Determine the (X, Y) coordinate at the center of the cell enclosing the given text.  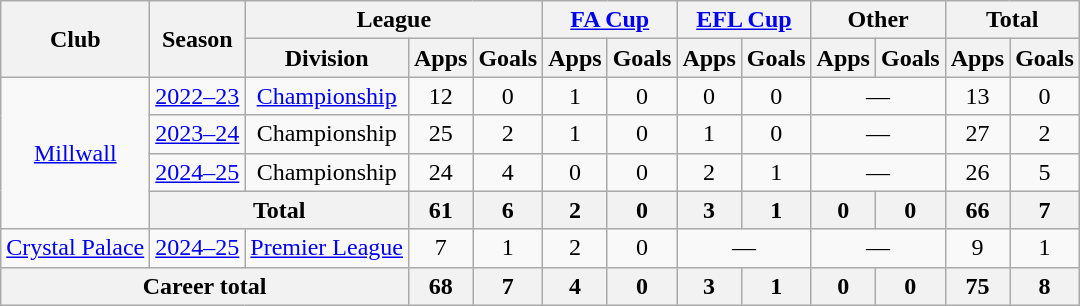
26 (977, 172)
Season (198, 39)
2022–23 (198, 96)
61 (440, 210)
League (394, 20)
Career total (205, 286)
8 (1045, 286)
5 (1045, 172)
66 (977, 210)
Premier League (327, 248)
12 (440, 96)
FA Cup (610, 20)
Club (76, 39)
9 (977, 248)
Other (878, 20)
6 (508, 210)
2023–24 (198, 134)
EFL Cup (744, 20)
13 (977, 96)
75 (977, 286)
27 (977, 134)
24 (440, 172)
Crystal Palace (76, 248)
Millwall (76, 153)
Division (327, 58)
68 (440, 286)
25 (440, 134)
